Return [x, y] of the center of cell containing provided text 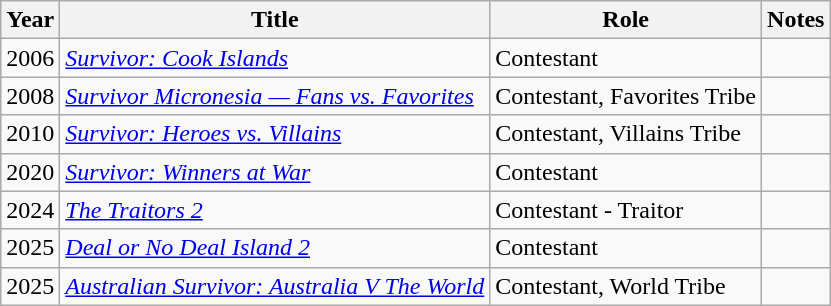
Survivor: Heroes vs. Villains [275, 134]
Deal or No Deal Island 2 [275, 248]
Survivor: Winners at War [275, 172]
2020 [30, 172]
Contestant, Villains Tribe [626, 134]
Year [30, 20]
2024 [30, 210]
Title [275, 20]
Contestant, World Tribe [626, 286]
2010 [30, 134]
Contestant - Traitor [626, 210]
Australian Survivor: Australia V The World [275, 286]
2008 [30, 96]
Contestant, Favorites Tribe [626, 96]
Survivor: Cook Islands [275, 58]
Notes [796, 20]
Role [626, 20]
The Traitors 2 [275, 210]
Survivor Micronesia — Fans vs. Favorites [275, 96]
2006 [30, 58]
